Locate the cell with the specified text and output its [X, Y] center coordinate. 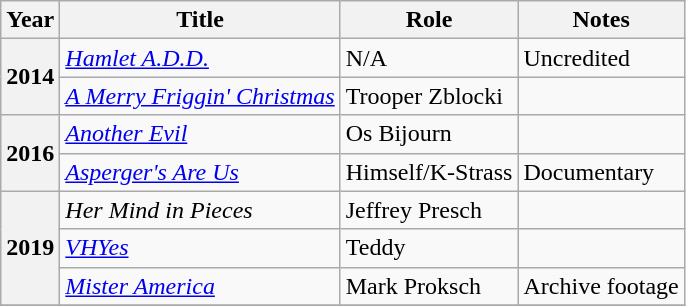
Year [30, 20]
Another Evil [200, 134]
Role [429, 20]
Mister America [200, 286]
Archive footage [601, 286]
Asperger's Are Us [200, 172]
2016 [30, 153]
Documentary [601, 172]
Os Bijourn [429, 134]
Himself/K-Strass [429, 172]
2014 [30, 77]
2019 [30, 248]
VHYes [200, 248]
Jeffrey Presch [429, 210]
A Merry Friggin' Christmas [200, 96]
Mark Proksch [429, 286]
Teddy [429, 248]
N/A [429, 58]
Trooper Zblocki [429, 96]
Her Mind in Pieces [200, 210]
Uncredited [601, 58]
Notes [601, 20]
Title [200, 20]
Hamlet A.D.D. [200, 58]
